Determine the [X, Y] coordinate at the center of the cell enclosing the given text.  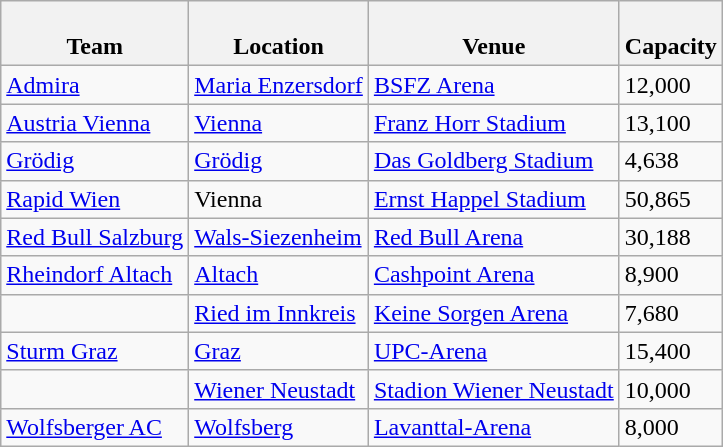
13,100 [670, 123]
50,865 [670, 199]
7,680 [670, 313]
Wolfsberg [279, 427]
Red Bull Arena [494, 237]
Rapid Wien [95, 199]
Sturm Graz [95, 351]
Franz Horr Stadium [494, 123]
30,188 [670, 237]
Admira [95, 85]
Stadion Wiener Neustadt [494, 389]
Keine Sorgen Arena [494, 313]
15,400 [670, 351]
10,000 [670, 389]
Maria Enzersdorf [279, 85]
Team [95, 34]
Austria Vienna [95, 123]
Das Goldberg Stadium [494, 161]
Cashpoint Arena [494, 275]
Ernst Happel Stadium [494, 199]
Wiener Neustadt [279, 389]
Rheindorf Altach [95, 275]
Venue [494, 34]
Altach [279, 275]
8,900 [670, 275]
Wals-Siezenheim [279, 237]
Graz [279, 351]
BSFZ Arena [494, 85]
8,000 [670, 427]
Red Bull Salzburg [95, 237]
Capacity [670, 34]
Lavanttal-Arena [494, 427]
Ried im Innkreis [279, 313]
4,638 [670, 161]
12,000 [670, 85]
UPC-Arena [494, 351]
Wolfsberger AC [95, 427]
Location [279, 34]
